Output the [X, Y] coordinate of the center of the cell containing the given text.  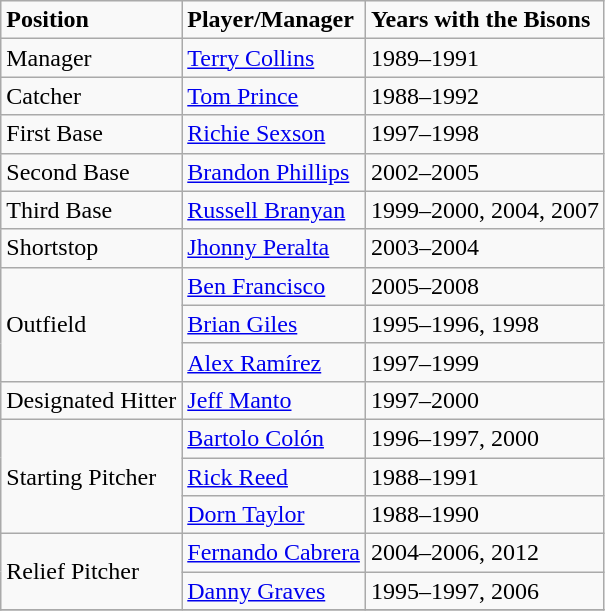
Outfield [92, 324]
1995–1996, 1998 [484, 324]
Years with the Bisons [484, 20]
1995–1997, 2006 [484, 591]
1997–1999 [484, 362]
Terry Collins [274, 58]
Manager [92, 58]
Tom Prince [274, 96]
Russell Branyan [274, 210]
1999–2000, 2004, 2007 [484, 210]
Alex Ramírez [274, 362]
Bartolo Colón [274, 438]
1996–1997, 2000 [484, 438]
Position [92, 20]
1997–2000 [484, 400]
1997–1998 [484, 134]
Jhonny Peralta [274, 248]
Brian Giles [274, 324]
Rick Reed [274, 477]
Ben Francisco [274, 286]
1988–1991 [484, 477]
Dorn Taylor [274, 515]
Catcher [92, 96]
Danny Graves [274, 591]
Relief Pitcher [92, 572]
Richie Sexson [274, 134]
Second Base [92, 172]
2004–2006, 2012 [484, 553]
First Base [92, 134]
Third Base [92, 210]
2003–2004 [484, 248]
Starting Pitcher [92, 476]
Jeff Manto [274, 400]
Fernando Cabrera [274, 553]
1988–1992 [484, 96]
Player/Manager [274, 20]
2002–2005 [484, 172]
1988–1990 [484, 515]
2005–2008 [484, 286]
1989–1991 [484, 58]
Designated Hitter [92, 400]
Shortstop [92, 248]
Brandon Phillips [274, 172]
